Extract the (x, y) coordinate from the center of the cell holding the provided text.  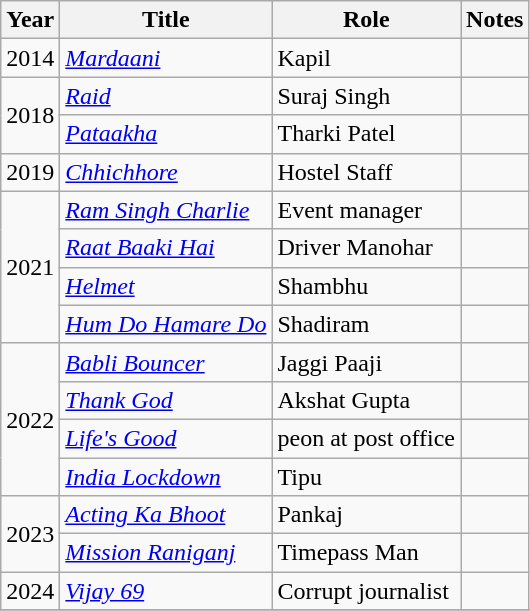
Life's Good (166, 438)
Ram Singh Charlie (166, 210)
Chhichhore (166, 172)
Role (366, 20)
2018 (30, 115)
Akshat Gupta (366, 400)
India Lockdown (166, 477)
Pankaj (366, 515)
Tipu (366, 477)
Notes (495, 20)
Thank God (166, 400)
Mission Raniganj (166, 553)
2023 (30, 534)
2019 (30, 172)
2024 (30, 591)
Hum Do Hamare Do (166, 324)
2022 (30, 419)
Suraj Singh (366, 96)
Driver Manohar (366, 248)
Shambhu (366, 286)
Corrupt journalist (366, 591)
Jaggi Paaji (366, 362)
peon at post office (366, 438)
Vijay 69 (166, 591)
Hostel Staff (366, 172)
Babli Bouncer (166, 362)
Raat Baaki Hai (166, 248)
Raid (166, 96)
2021 (30, 267)
Shadiram (366, 324)
Pataakha (166, 134)
Title (166, 20)
2014 (30, 58)
Tharki Patel (366, 134)
Kapil (366, 58)
Timepass Man (366, 553)
Helmet (166, 286)
Event manager (366, 210)
Acting Ka Bhoot (166, 515)
Year (30, 20)
Mardaani (166, 58)
